Determine the [x, y] coordinate at the center of the cell enclosing the given text.  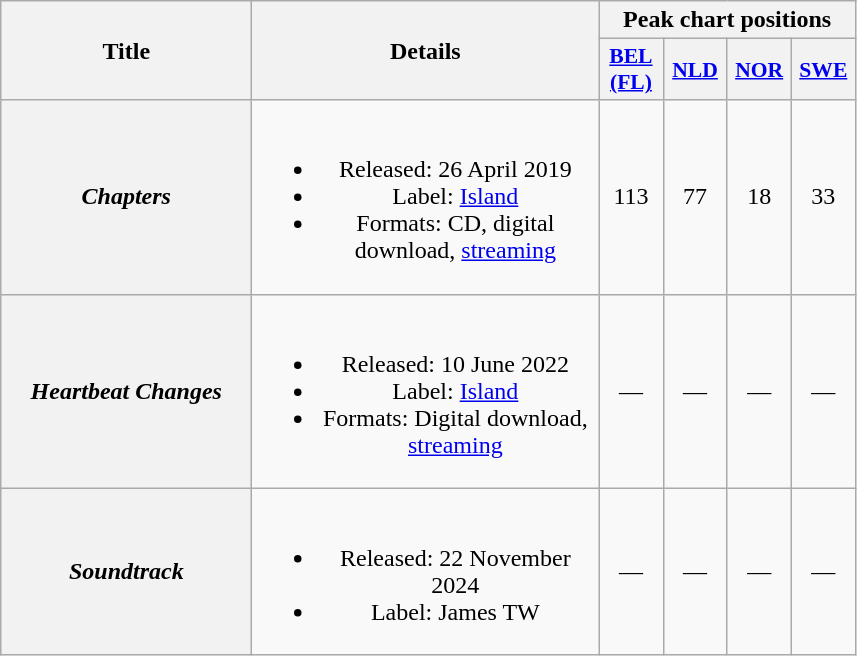
Details [426, 50]
Soundtrack [126, 572]
18 [759, 197]
Peak chart positions [727, 20]
NOR [759, 70]
Heartbeat Changes [126, 391]
Released: 10 June 2022Label: IslandFormats: Digital download, streaming [426, 391]
77 [695, 197]
113 [631, 197]
Released: 26 April 2019Label: IslandFormats: CD, digital download, streaming [426, 197]
BEL(FL) [631, 70]
33 [823, 197]
NLD [695, 70]
Released: 22 November 2024Label: James TW [426, 572]
Chapters [126, 197]
SWE [823, 70]
Title [126, 50]
